Locate the cell with the specified text and output its [X, Y] center coordinate. 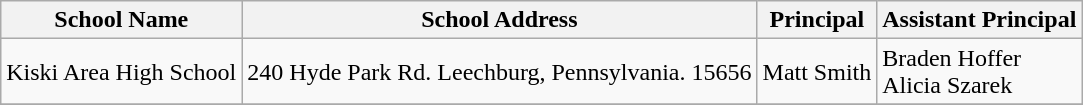
Braden HofferAlicia Szarek [980, 72]
Matt Smith [817, 72]
Assistant Principal [980, 20]
School Name [122, 20]
School Address [500, 20]
240 Hyde Park Rd. Leechburg, Pennsylvania. 15656 [500, 72]
Kiski Area High School [122, 72]
Principal [817, 20]
